Identify which cell holds the provided text, then report its [X, Y] central coordinate. 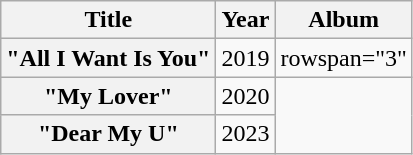
2020 [246, 96]
Year [246, 20]
"My Lover" [108, 96]
rowspan="3" [344, 58]
"All I Want Is You" [108, 58]
2019 [246, 58]
"Dear My U" [108, 134]
2023 [246, 134]
Album [344, 20]
Title [108, 20]
